Find where the given text appears and provide that cell's center as [X, Y] coordinate. 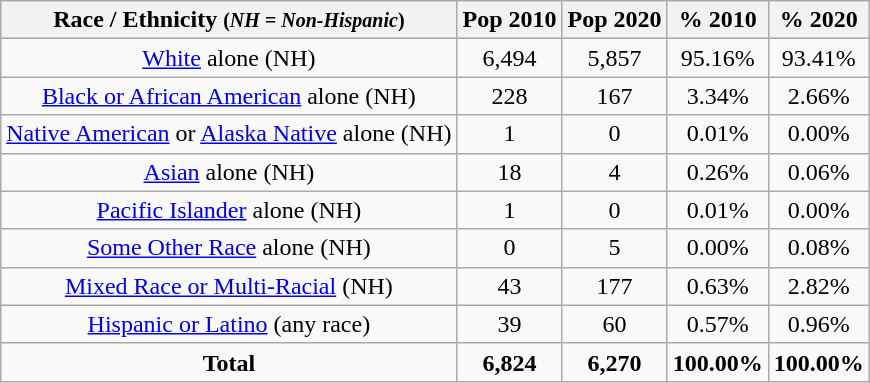
White alone (NH) [229, 58]
39 [510, 324]
18 [510, 172]
Native American or Alaska Native alone (NH) [229, 134]
Some Other Race alone (NH) [229, 248]
% 2020 [818, 20]
0.63% [718, 286]
167 [614, 96]
Mixed Race or Multi-Racial (NH) [229, 286]
0.08% [818, 248]
2.66% [818, 96]
5 [614, 248]
0.57% [718, 324]
Race / Ethnicity (NH = Non-Hispanic) [229, 20]
Asian alone (NH) [229, 172]
0.06% [818, 172]
Pacific Islander alone (NH) [229, 210]
228 [510, 96]
Pop 2020 [614, 20]
% 2010 [718, 20]
4 [614, 172]
6,824 [510, 362]
60 [614, 324]
6,270 [614, 362]
5,857 [614, 58]
43 [510, 286]
6,494 [510, 58]
Black or African American alone (NH) [229, 96]
Total [229, 362]
2.82% [818, 286]
93.41% [818, 58]
0.26% [718, 172]
0.96% [818, 324]
Hispanic or Latino (any race) [229, 324]
95.16% [718, 58]
Pop 2010 [510, 20]
3.34% [718, 96]
177 [614, 286]
